Extract the [X, Y] coordinate from the center of the cell holding the provided text.  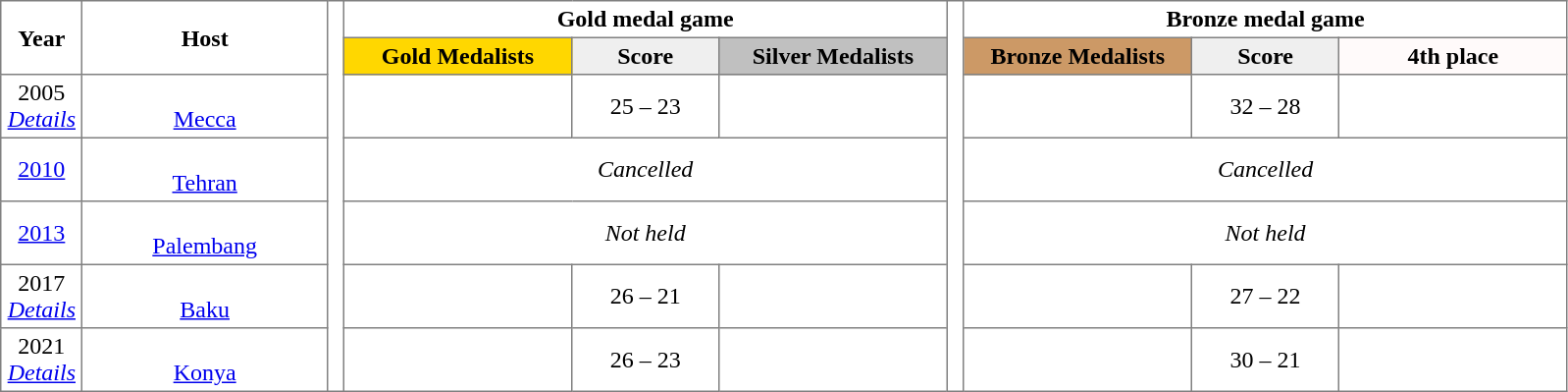
Bronze medal game [1266, 20]
32 – 28 [1266, 106]
26 – 21 [646, 296]
2005Details [41, 106]
2021Details [41, 360]
2013 [41, 233]
Konya [204, 360]
2017Details [41, 296]
2010 [41, 169]
Year [41, 37]
Bronze Medalists [1077, 56]
27 – 22 [1266, 296]
Baku [204, 296]
30 – 21 [1266, 360]
Mecca [204, 106]
25 – 23 [646, 106]
Host [204, 37]
Silver Medalists [832, 56]
Gold medal game [646, 20]
26 – 23 [646, 360]
4th place [1452, 56]
Palembang [204, 233]
Tehran [204, 169]
Gold Medalists [457, 56]
